Locate the cell with the specified text and output its [X, Y] center coordinate. 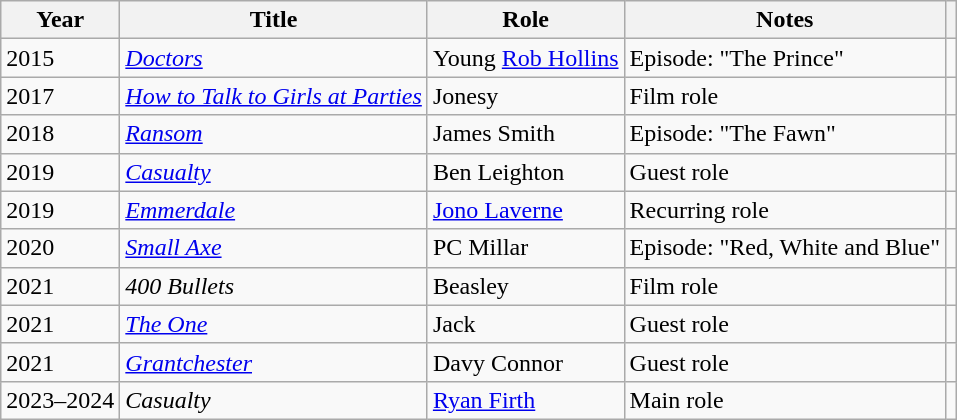
Jono Laverne [526, 210]
Small Axe [274, 248]
2015 [60, 58]
James Smith [526, 134]
Jack [526, 324]
Grantchester [274, 362]
Year [60, 20]
2018 [60, 134]
Title [274, 20]
PC Millar [526, 248]
Ryan Firth [526, 400]
Young Rob Hollins [526, 58]
Davy Connor [526, 362]
Emmerdale [274, 210]
Ben Leighton [526, 172]
Recurring role [784, 210]
Main role [784, 400]
2020 [60, 248]
Beasley [526, 286]
2023–2024 [60, 400]
Episode: "The Fawn" [784, 134]
Role [526, 20]
Ransom [274, 134]
Episode: "Red, White and Blue" [784, 248]
2017 [60, 96]
How to Talk to Girls at Parties [274, 96]
Jonesy [526, 96]
Notes [784, 20]
Episode: "The Prince" [784, 58]
The One [274, 324]
400 Bullets [274, 286]
Doctors [274, 58]
